Extract the (X, Y) coordinate from the center of the cell holding the provided text.  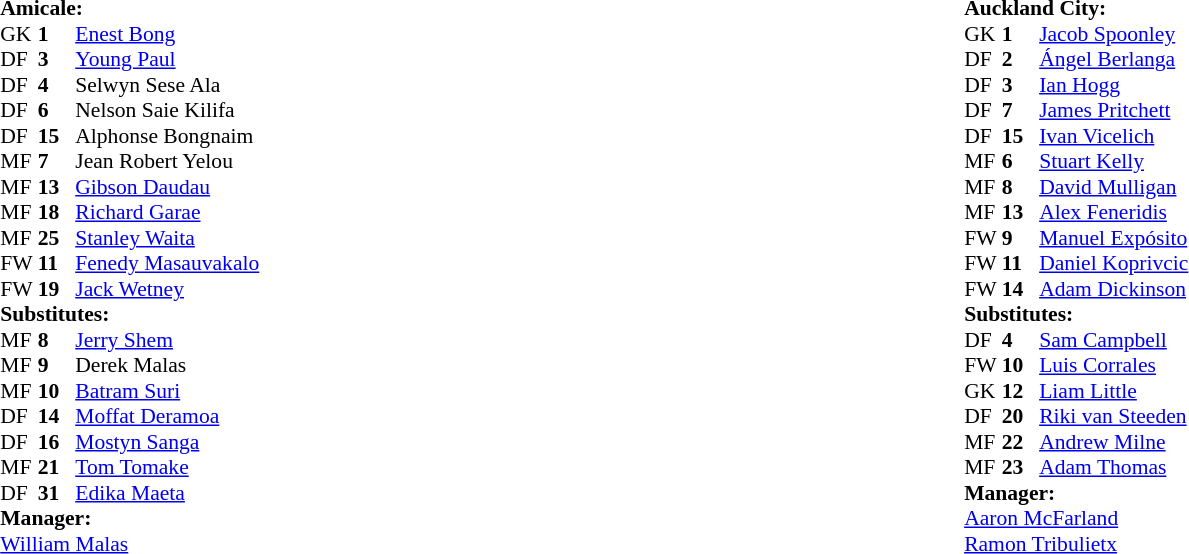
Jean Robert Yelou (167, 161)
Daniel Koprivcic (1114, 263)
Richard Garae (167, 213)
Riki van Steeden (1114, 417)
Fenedy Masauvakalo (167, 263)
19 (57, 289)
16 (57, 442)
Liam Little (1114, 391)
Adam Dickinson (1114, 289)
Enest Bong (167, 34)
Ángel Berlanga (1114, 59)
23 (1021, 467)
20 (1021, 417)
Alphonse Bongnaim (167, 136)
Luis Corrales (1114, 365)
Tom Tomake (167, 467)
12 (1021, 391)
Derek Malas (167, 365)
Young Paul (167, 59)
Mostyn Sanga (167, 442)
Ivan Vicelich (1114, 136)
31 (57, 493)
Jerry Shem (167, 340)
Alex Feneridis (1114, 213)
Manuel Expósito (1114, 238)
22 (1021, 442)
James Pritchett (1114, 111)
21 (57, 467)
2 (1021, 59)
Sam Campbell (1114, 340)
Moffat Deramoa (167, 417)
Batram Suri (167, 391)
Jack Wetney (167, 289)
Stanley Waita (167, 238)
Gibson Daudau (167, 187)
Jacob Spoonley (1114, 34)
Stuart Kelly (1114, 161)
Andrew Milne (1114, 442)
Selwyn Sese Ala (167, 85)
Ian Hogg (1114, 85)
18 (57, 213)
Adam Thomas (1114, 467)
David Mulligan (1114, 187)
Edika Maeta (167, 493)
Nelson Saie Kilifa (167, 111)
25 (57, 238)
